Determine the [X, Y] coordinate at the center of the cell enclosing the given text.  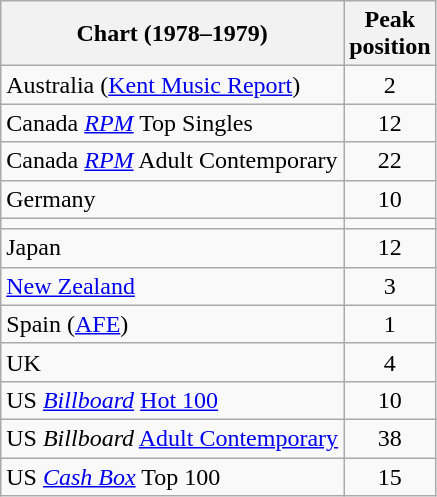
US Billboard Hot 100 [172, 400]
15 [390, 477]
Australia (Kent Music Report) [172, 85]
4 [390, 362]
1 [390, 324]
US Cash Box Top 100 [172, 477]
Germany [172, 199]
Peakposition [390, 34]
38 [390, 438]
Canada RPM Adult Contemporary [172, 161]
Japan [172, 248]
US Billboard Adult Contemporary [172, 438]
Canada RPM Top Singles [172, 123]
2 [390, 85]
New Zealand [172, 286]
Spain (AFE) [172, 324]
3 [390, 286]
22 [390, 161]
UK [172, 362]
Chart (1978–1979) [172, 34]
